Return the [x, y] coordinate for the center point of the cell that contains the specified text.  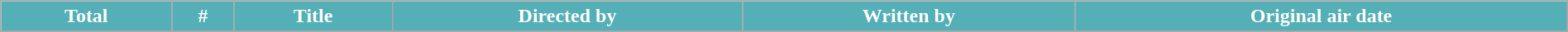
Total [86, 16]
# [203, 16]
Title [313, 16]
Original air date [1322, 16]
Written by [909, 16]
Directed by [567, 16]
